Output the [X, Y] coordinate of the center of the cell containing the given text.  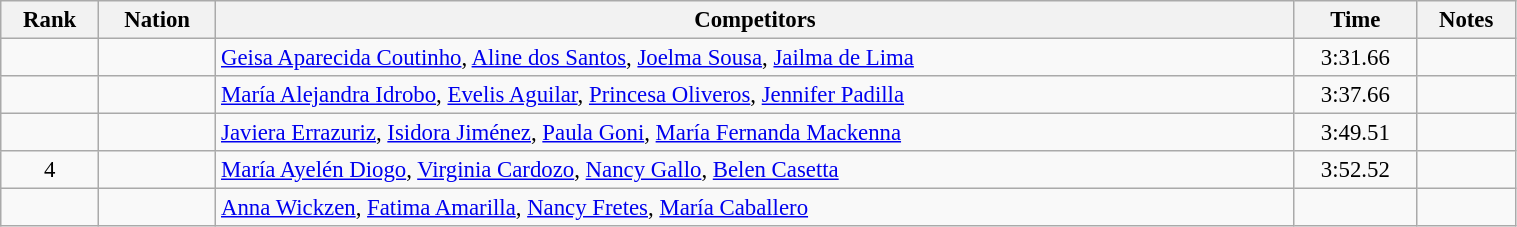
3:49.51 [1355, 133]
3:52.52 [1355, 170]
Time [1355, 20]
Geisa Aparecida Coutinho, Aline dos Santos, Joelma Sousa, Jailma de Lima [756, 58]
Notes [1466, 20]
3:31.66 [1355, 58]
María Alejandra Idrobo, Evelis Aguilar, Princesa Oliveros, Jennifer Padilla [756, 95]
Rank [50, 20]
4 [50, 170]
3:37.66 [1355, 95]
Nation [158, 20]
Javiera Errazuriz, Isidora Jiménez, Paula Goni, María Fernanda Mackenna [756, 133]
María Ayelén Diogo, Virginia Cardozo, Nancy Gallo, Belen Casetta [756, 170]
Competitors [756, 20]
Anna Wickzen, Fatima Amarilla, Nancy Fretes, María Caballero [756, 208]
